Extract the (X, Y) coordinate from the center of the cell holding the provided text.  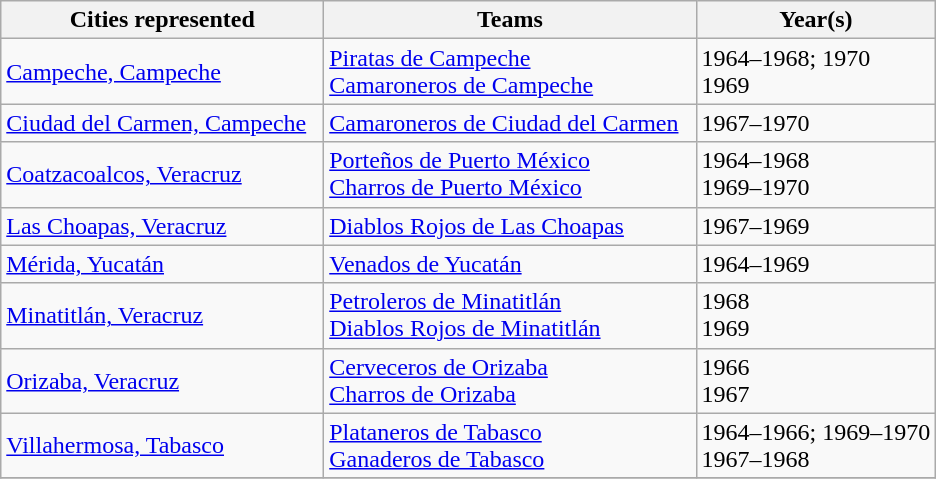
1967–1970 (816, 123)
Cities represented (162, 20)
Coatzacoalcos, Veracruz (162, 174)
Camaroneros de Ciudad del Carmen (510, 123)
1964–1969 (816, 264)
1964–19681969–1970 (816, 174)
19661967 (816, 380)
Campeche, Campeche (162, 72)
Plataneros de TabascoGanaderos de Tabasco (510, 446)
Las Choapas, Veracruz (162, 226)
Orizaba, Veracruz (162, 380)
Cerveceros de OrizabaCharros de Orizaba (510, 380)
Piratas de CampecheCamaroneros de Campeche (510, 72)
Year(s) (816, 20)
1967–1969 (816, 226)
Venados de Yucatán (510, 264)
Petroleros de MinatitlánDiablos Rojos de Minatitlán (510, 316)
Villahermosa, Tabasco (162, 446)
Diablos Rojos de Las Choapas (510, 226)
Minatitlán, Veracruz (162, 316)
Mérida, Yucatán (162, 264)
Porteños de Puerto MéxicoCharros de Puerto México (510, 174)
1964–1968; 19701969 (816, 72)
Teams (510, 20)
Ciudad del Carmen, Campeche (162, 123)
1964–1966; 1969–19701967–1968 (816, 446)
19681969 (816, 316)
